Scan for the cell matching the given text and deliver its (X, Y) coordinate at center. 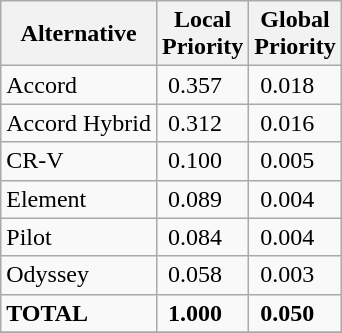
0.084 (202, 237)
Accord (79, 85)
1.000 (202, 313)
GlobalPriority (295, 34)
0.050 (295, 313)
TOTAL (79, 313)
0.016 (295, 123)
0.058 (202, 275)
0.357 (202, 85)
0.018 (295, 85)
0.003 (295, 275)
0.312 (202, 123)
Element (79, 199)
Pilot (79, 237)
Alternative (79, 34)
0.005 (295, 161)
Odyssey (79, 275)
0.089 (202, 199)
0.100 (202, 161)
CR-V (79, 161)
Accord Hybrid (79, 123)
LocalPriority (202, 34)
